Pinpoint the cell where the given text exists, returning its (x, y) midpoint coordinate. 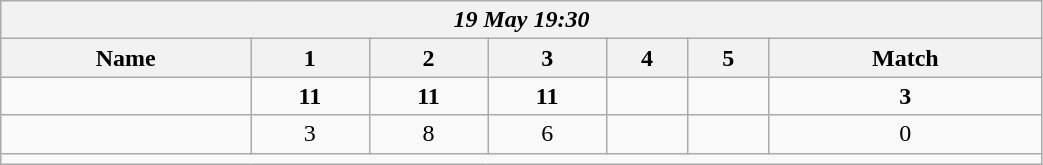
Match (906, 58)
2 (428, 58)
8 (428, 134)
5 (728, 58)
6 (548, 134)
4 (648, 58)
19 May 19:30 (522, 20)
Name (126, 58)
1 (310, 58)
0 (906, 134)
